Detect which cell encompasses the target text, then output its (X, Y) center coordinate. 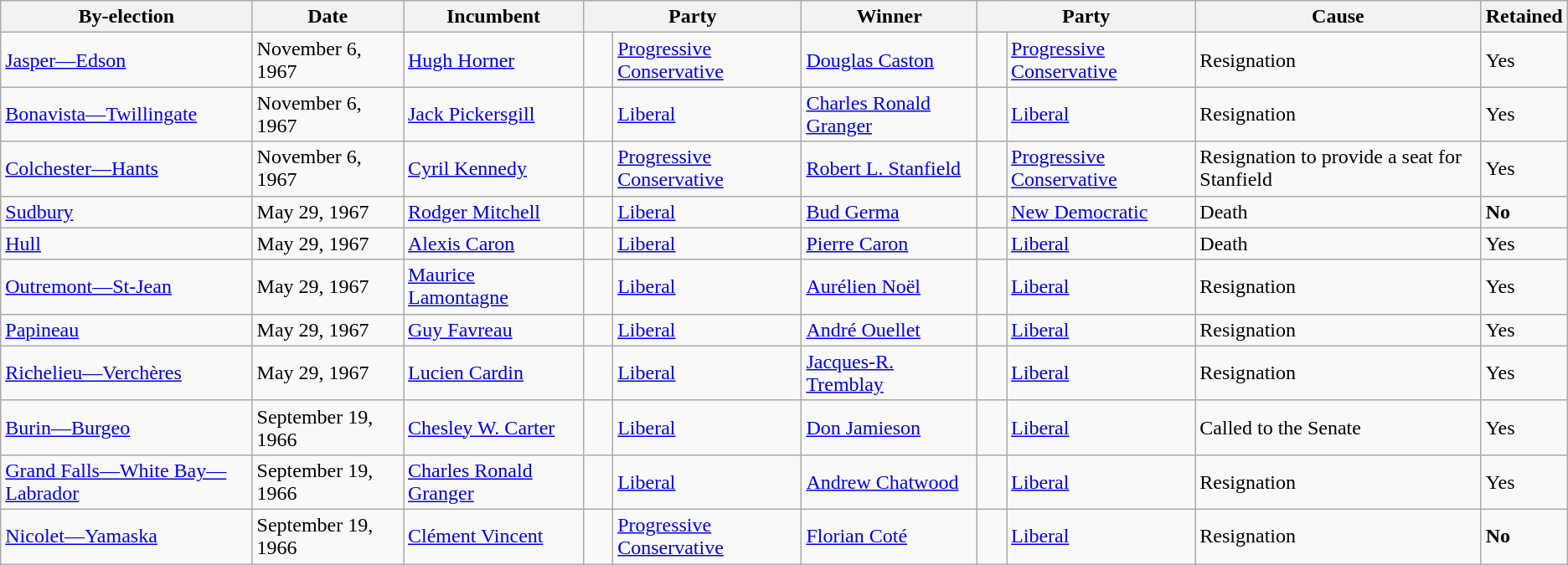
Rodger Mitchell (494, 212)
Retained (1524, 17)
Grand Falls—White Bay—Labrador (126, 482)
Chesley W. Carter (494, 427)
Hull (126, 244)
Alexis Caron (494, 244)
Richelieu—Verchères (126, 373)
Winner (890, 17)
Guy Favreau (494, 330)
Bonavista—Twillingate (126, 114)
Jacques-R. Tremblay (890, 373)
Florian Coté (890, 536)
By-election (126, 17)
Bud Germa (890, 212)
Cause (1338, 17)
Lucien Cardin (494, 373)
Date (328, 17)
Jack Pickersgill (494, 114)
Called to the Senate (1338, 427)
Hugh Horner (494, 60)
Aurélien Noël (890, 286)
Maurice Lamontagne (494, 286)
Clément Vincent (494, 536)
Resignation to provide a seat for Stanfield (1338, 169)
Burin—Burgeo (126, 427)
Sudbury (126, 212)
Papineau (126, 330)
Jasper—Edson (126, 60)
Outremont—St-Jean (126, 286)
Andrew Chatwood (890, 482)
Don Jamieson (890, 427)
Incumbent (494, 17)
André Ouellet (890, 330)
Robert L. Stanfield (890, 169)
New Democratic (1101, 212)
Colchester—Hants (126, 169)
Pierre Caron (890, 244)
Douglas Caston (890, 60)
Nicolet—Yamaska (126, 536)
Cyril Kennedy (494, 169)
